Return the [X, Y] coordinate for the center point of the cell that contains the specified text.  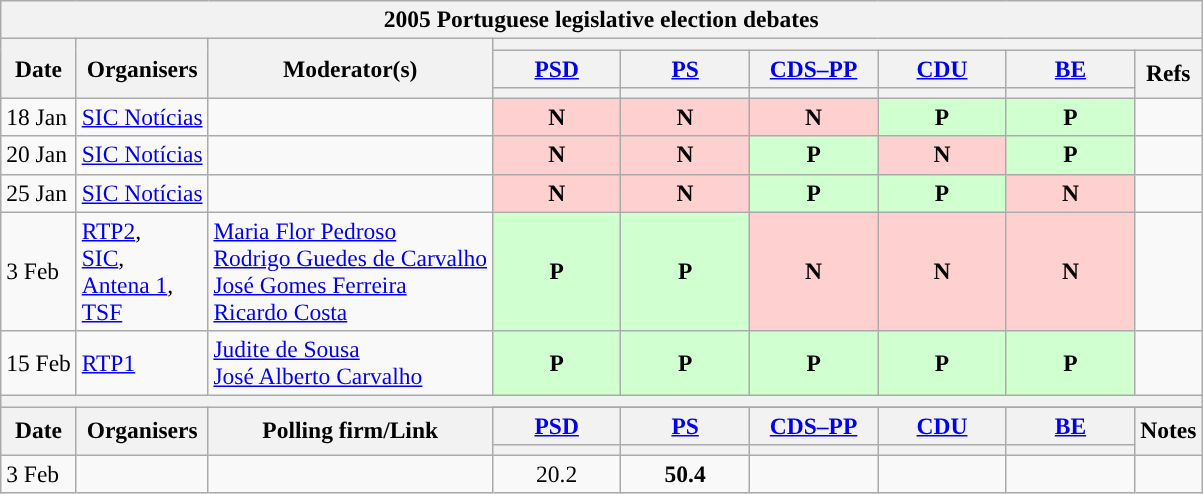
RTP1 [142, 362]
Polling firm/Link [350, 430]
2005 Portuguese legislative election debates [602, 19]
18 Jan [39, 117]
Maria Flor PedrosoRodrigo Guedes de CarvalhoJosé Gomes FerreiraRicardo Costa [350, 272]
25 Jan [39, 193]
50.4 [685, 474]
20 Jan [39, 155]
Refs [1168, 74]
Judite de SousaJosé Alberto Carvalho [350, 362]
20.2 [556, 474]
RTP2, SIC,Antena 1,TSF [142, 272]
Moderator(s) [350, 68]
15 Feb [39, 362]
Notes [1168, 430]
